Return (X, Y) of the center of cell containing provided text 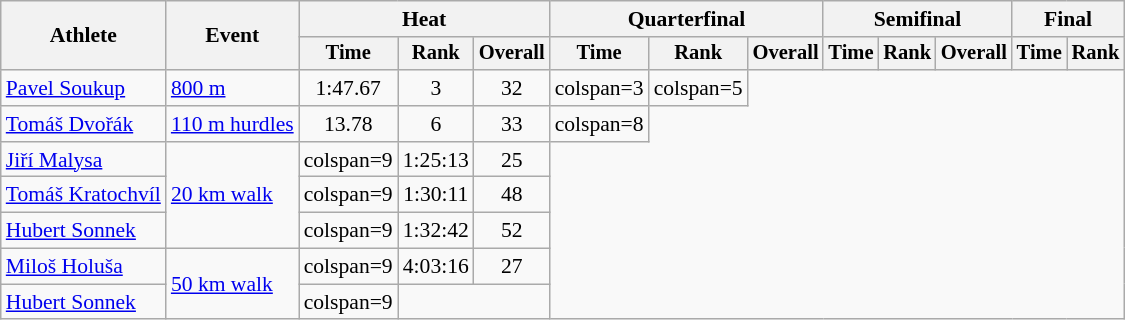
1:32:42 (436, 231)
25 (512, 160)
33 (512, 124)
colspan=3 (600, 88)
colspan=5 (698, 88)
1:30:11 (436, 195)
Final (1068, 19)
32 (512, 88)
48 (512, 195)
Athlete (84, 36)
110 m hurdles (232, 124)
4:03:16 (436, 267)
20 km walk (232, 196)
Quarterfinal (687, 19)
Semifinal (917, 19)
colspan=8 (600, 124)
50 km walk (232, 284)
Heat (424, 19)
Tomáš Dvořák (84, 124)
6 (436, 124)
Pavel Soukup (84, 88)
27 (512, 267)
Miloš Holuša (84, 267)
Event (232, 36)
Jiří Malysa (84, 160)
1:47.67 (348, 88)
1:25:13 (436, 160)
Tomáš Kratochvíl (84, 195)
3 (436, 88)
52 (512, 231)
13.78 (348, 124)
800 m (232, 88)
